Pinpoint the cell where the given text exists, returning its (x, y) midpoint coordinate. 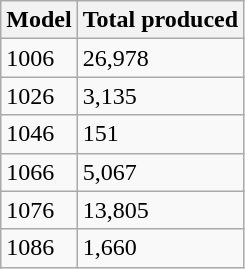
5,067 (160, 172)
151 (160, 134)
1,660 (160, 248)
1046 (39, 134)
1006 (39, 58)
1086 (39, 248)
Total produced (160, 20)
13,805 (160, 210)
3,135 (160, 96)
26,978 (160, 58)
1066 (39, 172)
Model (39, 20)
1076 (39, 210)
1026 (39, 96)
